Pinpoint the cell where the given text exists, returning its (X, Y) midpoint coordinate. 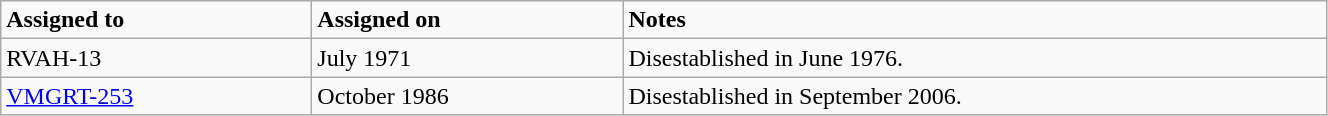
Disestablished in June 1976. (975, 58)
Assigned on (468, 20)
October 1986 (468, 96)
July 1971 (468, 58)
VMGRT-253 (156, 96)
RVAH-13 (156, 58)
Assigned to (156, 20)
Notes (975, 20)
Disestablished in September 2006. (975, 96)
